Identify which cell holds the provided text, then report its [x, y] central coordinate. 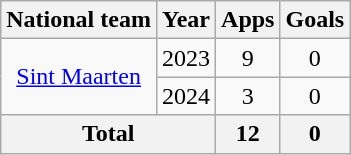
National team [79, 20]
Year [186, 20]
3 [248, 96]
Total [108, 134]
9 [248, 58]
Sint Maarten [79, 77]
Apps [248, 20]
2023 [186, 58]
Goals [315, 20]
12 [248, 134]
2024 [186, 96]
